Determine the [x, y] coordinate at the center of the cell enclosing the given text.  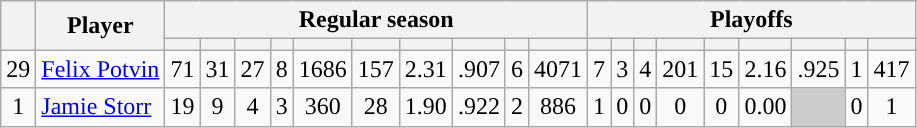
2.31 [426, 69]
29 [18, 69]
1686 [322, 69]
6 [516, 69]
Jamie Storr [100, 107]
7 [600, 69]
71 [182, 69]
Felix Potvin [100, 69]
.907 [478, 69]
31 [218, 69]
157 [376, 69]
Regular season [376, 20]
417 [892, 69]
28 [376, 107]
.925 [818, 69]
Player [100, 26]
4071 [558, 69]
19 [182, 107]
201 [680, 69]
2.16 [766, 69]
8 [282, 69]
Playoffs [752, 20]
360 [322, 107]
1.90 [426, 107]
886 [558, 107]
.922 [478, 107]
15 [722, 69]
2 [516, 107]
9 [218, 107]
27 [252, 69]
0.00 [766, 107]
